Search for the cell housing the specified text and yield its [X, Y] center coordinate. 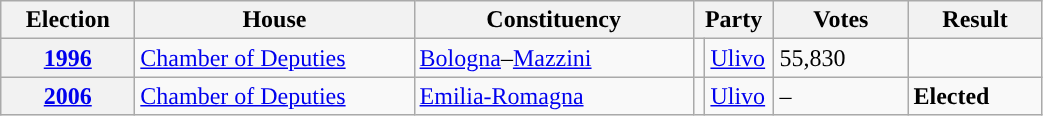
Elected [975, 96]
Election [68, 20]
55,830 [841, 58]
1996 [68, 58]
– [841, 96]
Constituency [554, 20]
Party [734, 20]
House [274, 20]
Emilia-Romagna [554, 96]
2006 [68, 96]
Result [975, 20]
Votes [841, 20]
Bologna–Mazzini [554, 58]
